Find where the given text appears and provide that cell's center as [X, Y] coordinate. 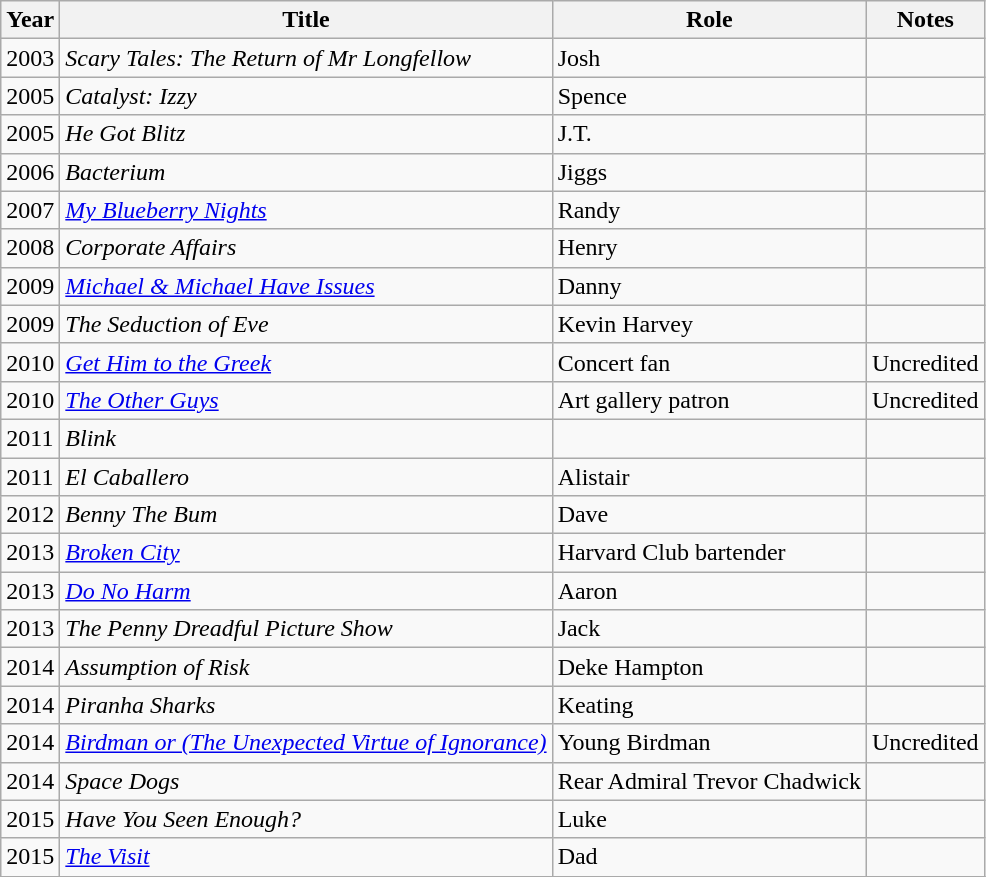
2003 [30, 58]
Corporate Affairs [306, 248]
Danny [709, 286]
Have You Seen Enough? [306, 819]
Alistair [709, 477]
Keating [709, 705]
Get Him to the Greek [306, 362]
Do No Harm [306, 591]
Concert fan [709, 362]
Benny The Bum [306, 515]
He Got Blitz [306, 134]
Young Birdman [709, 743]
Spence [709, 96]
Jack [709, 629]
Dave [709, 515]
Role [709, 20]
Randy [709, 210]
2008 [30, 248]
Jiggs [709, 172]
Michael & Michael Have Issues [306, 286]
Year [30, 20]
Art gallery patron [709, 400]
Birdman or (The Unexpected Virtue of Ignorance) [306, 743]
Bacterium [306, 172]
The Penny Dreadful Picture Show [306, 629]
Blink [306, 438]
Harvard Club bartender [709, 553]
Rear Admiral Trevor Chadwick [709, 781]
Broken City [306, 553]
The Other Guys [306, 400]
My Blueberry Nights [306, 210]
Assumption of Risk [306, 667]
The Visit [306, 857]
Kevin Harvey [709, 324]
El Caballero [306, 477]
Title [306, 20]
2006 [30, 172]
J.T. [709, 134]
Josh [709, 58]
Notes [925, 20]
Scary Tales: The Return of Mr Longfellow [306, 58]
Henry [709, 248]
Piranha Sharks [306, 705]
Space Dogs [306, 781]
The Seduction of Eve [306, 324]
Deke Hampton [709, 667]
2012 [30, 515]
Dad [709, 857]
Luke [709, 819]
Catalyst: Izzy [306, 96]
Aaron [709, 591]
2007 [30, 210]
